Return the [x, y] coordinate for the center point of the cell that contains the specified text.  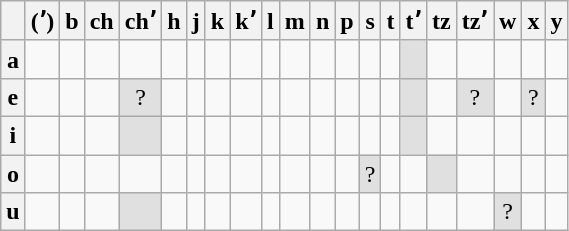
n [322, 21]
s [370, 21]
j [196, 21]
tz [442, 21]
y [556, 21]
k [217, 21]
p [347, 21]
chʼ [140, 21]
m [294, 21]
kʼ [246, 21]
w [508, 21]
b [72, 21]
x [534, 21]
(ʼ) [42, 21]
e [13, 97]
u [13, 212]
h [174, 21]
t [390, 21]
a [13, 59]
ch [102, 21]
tzʼ [474, 21]
o [13, 173]
i [13, 135]
tʼ [414, 21]
l [271, 21]
